Return (x, y) of the center of cell containing provided text 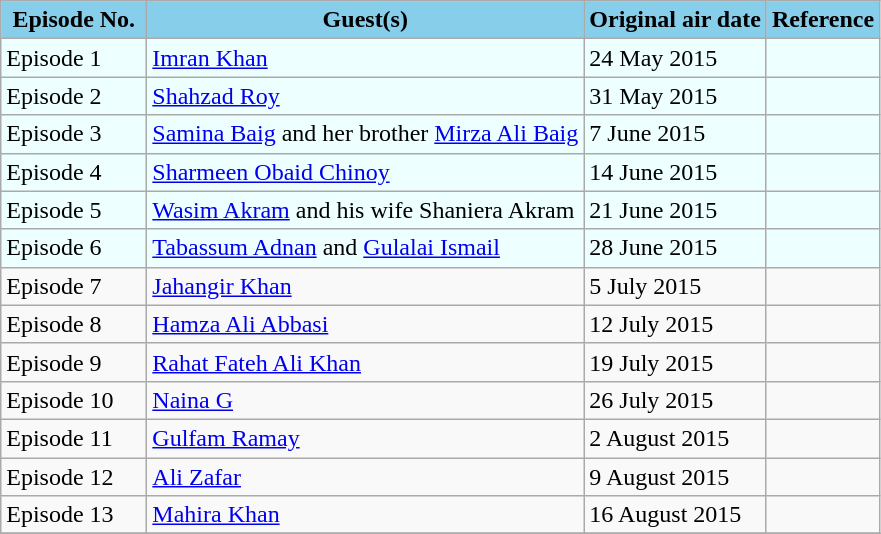
Rahat Fateh Ali Khan (366, 362)
Imran Khan (366, 58)
Episode No. (74, 20)
Samina Baig and her brother Mirza Ali Baig (366, 134)
Gulfam Ramay (366, 438)
24 May 2015 (676, 58)
Episode 3 (74, 134)
19 July 2015 (676, 362)
Wasim Akram and his wife Shaniera Akram (366, 210)
12 July 2015 (676, 324)
Original air date (676, 20)
Episode 7 (74, 286)
Jahangir Khan (366, 286)
31 May 2015 (676, 96)
Episode 1 (74, 58)
Episode 9 (74, 362)
14 June 2015 (676, 172)
Episode 2 (74, 96)
Tabassum Adnan and Gulalai Ismail (366, 248)
Episode 10 (74, 400)
Episode 4 (74, 172)
Episode 13 (74, 515)
16 August 2015 (676, 515)
28 June 2015 (676, 248)
Episode 5 (74, 210)
Sharmeen Obaid Chinoy (366, 172)
7 June 2015 (676, 134)
5 July 2015 (676, 286)
Guest(s) (366, 20)
Hamza Ali Abbasi (366, 324)
Episode 11 (74, 438)
Shahzad Roy (366, 96)
26 July 2015 (676, 400)
Mahira Khan (366, 515)
Reference (822, 20)
Naina G (366, 400)
Episode 8 (74, 324)
2 August 2015 (676, 438)
9 August 2015 (676, 477)
21 June 2015 (676, 210)
Episode 6 (74, 248)
Ali Zafar (366, 477)
Episode 12 (74, 477)
